Extract the (x, y) coordinate from the center of the cell holding the provided text.  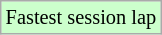
Fastest session lap (81, 17)
